Find where the given text appears and provide that cell's center as [X, Y] coordinate. 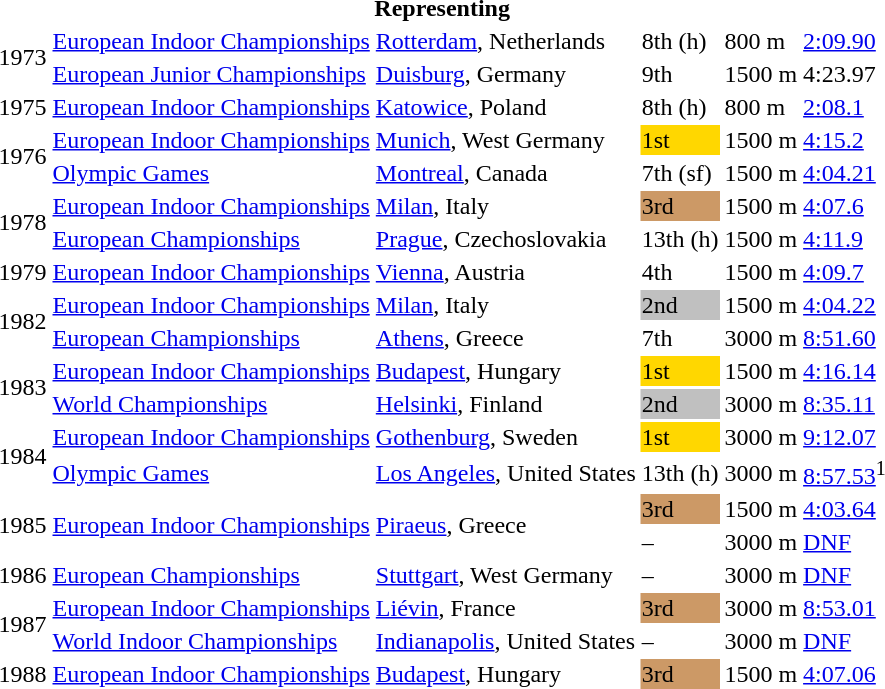
Stuttgart, West Germany [506, 575]
Vienna, Austria [506, 272]
World Indoor Championships [211, 641]
Duisburg, Germany [506, 74]
7th (sf) [680, 173]
Gothenburg, Sweden [506, 437]
Liévin, France [506, 608]
4th [680, 272]
Los Angeles, United States [506, 473]
7th [680, 338]
Piraeus, Greece [506, 526]
World Championships [211, 404]
9th [680, 74]
Prague, Czechoslovakia [506, 239]
Rotterdam, Netherlands [506, 41]
Montreal, Canada [506, 173]
European Junior Championships [211, 74]
Munich, West Germany [506, 140]
Athens, Greece [506, 338]
Indianapolis, United States [506, 641]
Katowice, Poland [506, 107]
Helsinki, Finland [506, 404]
